Provide the [X, Y] coordinate of the cell's center where the given text is located.  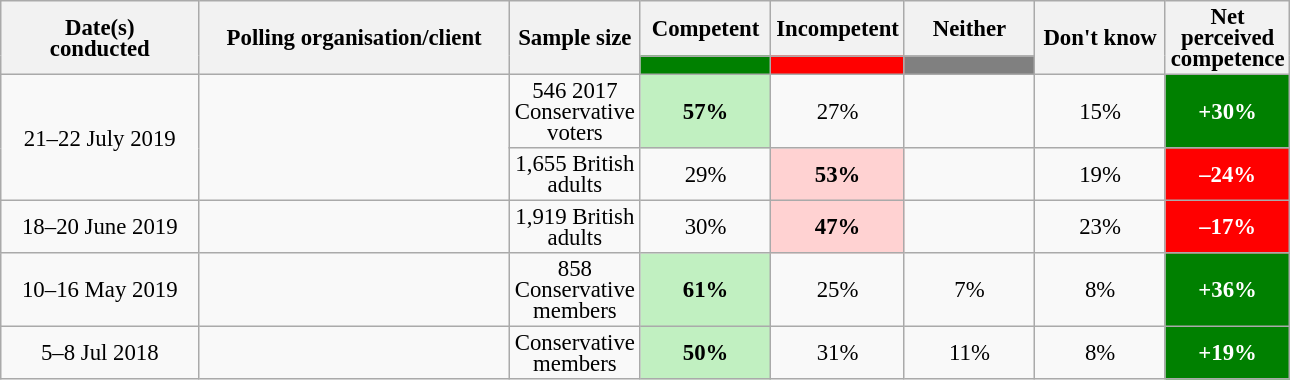
53% [838, 174]
7% [970, 290]
–17% [1227, 228]
Incompetent [838, 28]
Polling organisation/client [354, 38]
–24% [1227, 174]
Competent [706, 28]
61% [706, 290]
18–20 June 2019 [100, 228]
29% [706, 174]
47% [838, 228]
+30% [1227, 112]
10–16 May 2019 [100, 290]
Sample size [574, 38]
+36% [1227, 290]
21–22 July 2019 [100, 138]
Net perceived competence [1227, 38]
Date(s)conducted [100, 38]
25% [838, 290]
27% [838, 112]
11% [970, 354]
15% [1100, 112]
57% [706, 112]
50% [706, 354]
30% [706, 228]
Neither [970, 28]
5–8 Jul 2018 [100, 354]
Conservative members [574, 354]
31% [838, 354]
546 2017 Conservative voters [574, 112]
23% [1100, 228]
19% [1100, 174]
1,919 British adults [574, 228]
1,655 British adults [574, 174]
858 Conservative members [574, 290]
Don't know [1100, 38]
+19% [1227, 354]
